Provide the (x, y) coordinate of the cell's center where the given text is located.  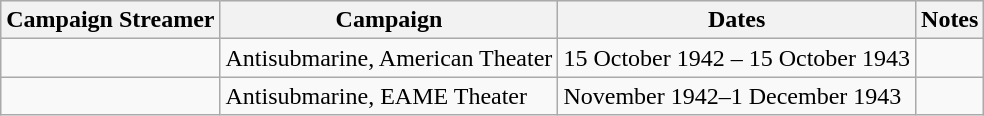
November 1942–1 December 1943 (737, 96)
Dates (737, 20)
Antisubmarine, American Theater (389, 58)
Campaign (389, 20)
Campaign Streamer (110, 20)
Notes (950, 20)
15 October 1942 – 15 October 1943 (737, 58)
Antisubmarine, EAME Theater (389, 96)
